From the cell containing the given text, extract its center point as [x, y] coordinate. 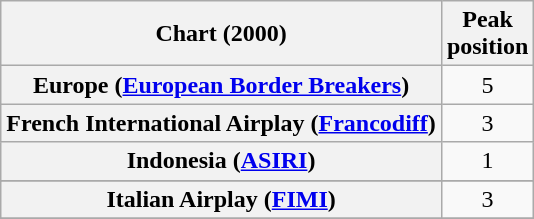
Europe (European Border Breakers) [222, 85]
Italian Airplay (FIMI) [222, 199]
1 [487, 161]
French International Airplay (Francodiff) [222, 123]
Peakposition [487, 34]
Chart (2000) [222, 34]
5 [487, 85]
Indonesia (ASIRI) [222, 161]
